From the cell containing the given text, extract its center point as [X, Y] coordinate. 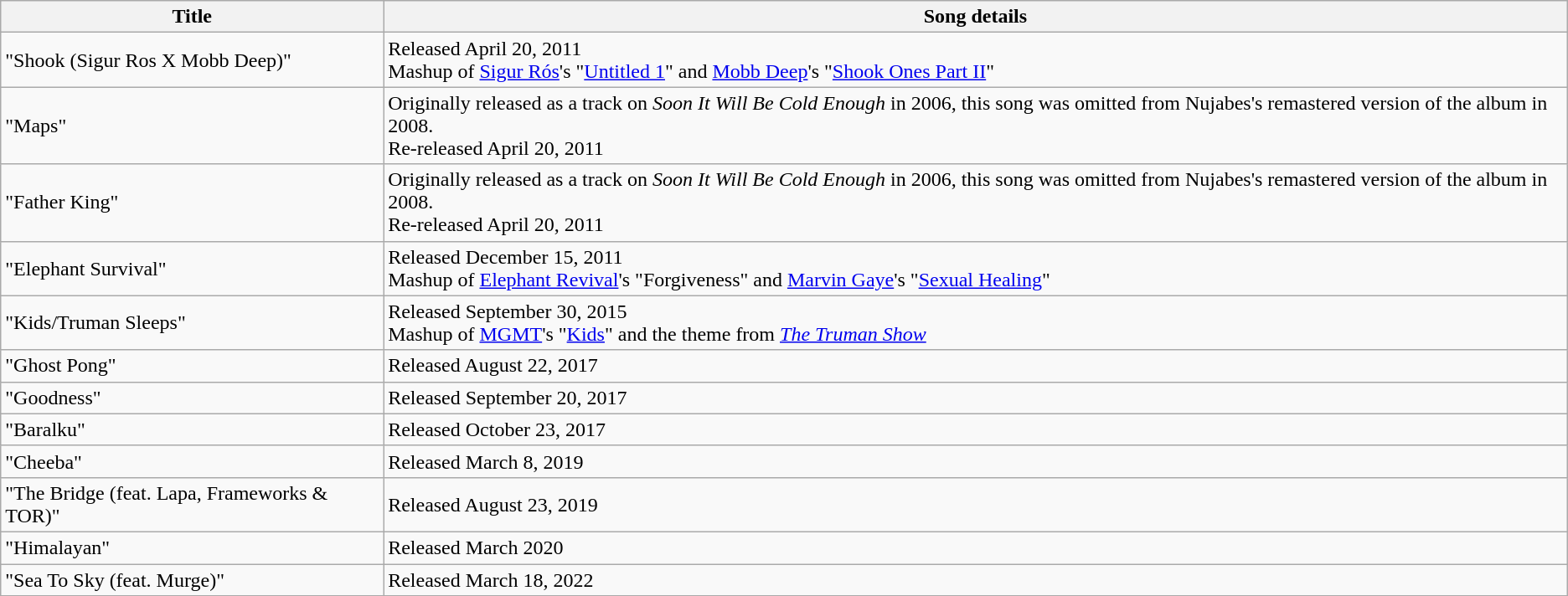
"Baralku" [193, 429]
Released April 20, 2011Mashup of Sigur Rós's "Untitled 1" and Mobb Deep's "Shook Ones Part II" [976, 60]
"Kids/Truman Sleeps" [193, 323]
Released September 30, 2015Mashup of MGMT's "Kids" and the theme from The Truman Show [976, 323]
"Cheeba" [193, 461]
Released March 18, 2022 [976, 580]
Released August 23, 2019 [976, 504]
Released August 22, 2017 [976, 366]
"Sea To Sky (feat. Murge)" [193, 580]
Released March 2020 [976, 547]
Released October 23, 2017 [976, 429]
Song details [976, 17]
Released September 20, 2017 [976, 398]
Released December 15, 2011Mashup of Elephant Revival's "Forgiveness" and Marvin Gaye's "Sexual Healing" [976, 268]
"Ghost Pong" [193, 366]
"Maps" [193, 126]
"Himalayan" [193, 547]
"Father King" [193, 203]
Title [193, 17]
Released March 8, 2019 [976, 461]
"Goodness" [193, 398]
"Elephant Survival" [193, 268]
"The Bridge (feat. Lapa, Frameworks & TOR)" [193, 504]
"Shook (Sigur Ros X Mobb Deep)" [193, 60]
